Scan for the cell matching the given text and deliver its [X, Y] coordinate at center. 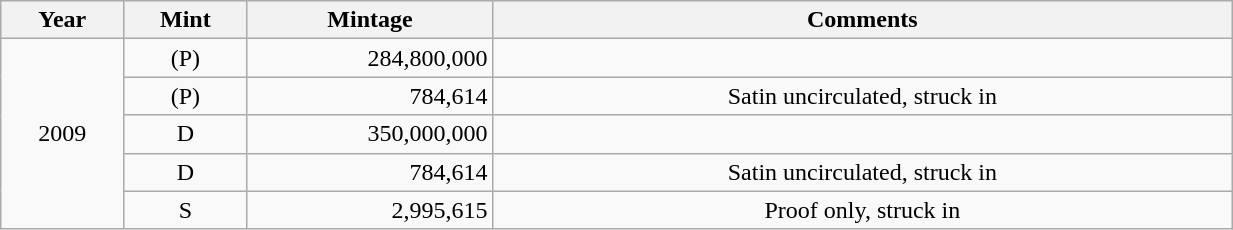
Mintage [370, 20]
S [186, 210]
Mint [186, 20]
350,000,000 [370, 134]
Comments [862, 20]
2009 [62, 134]
Proof only, struck in [862, 210]
Year [62, 20]
284,800,000 [370, 58]
2,995,615 [370, 210]
